From the cell containing the given text, extract its center point as (x, y) coordinate. 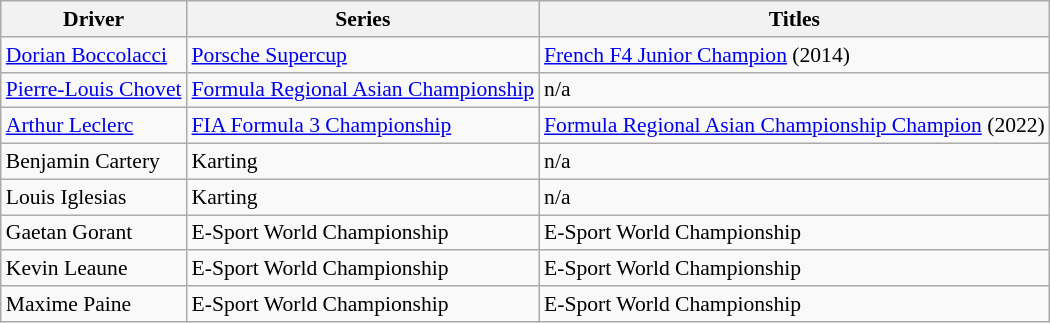
Louis Iglesias (94, 197)
Formula Regional Asian Championship Champion (2022) (794, 126)
Titles (794, 19)
Arthur Leclerc (94, 126)
Formula Regional Asian Championship (363, 90)
Series (363, 19)
Gaetan Gorant (94, 233)
Porsche Supercup (363, 55)
Kevin Leaune (94, 269)
Maxime Paine (94, 304)
Pierre-Louis Chovet (94, 90)
Dorian Boccolacci (94, 55)
Benjamin Cartery (94, 162)
FIA Formula 3 Championship (363, 126)
French F4 Junior Champion (2014) (794, 55)
Driver (94, 19)
